Provide the [x, y] coordinate of the cell's center where the given text is located.  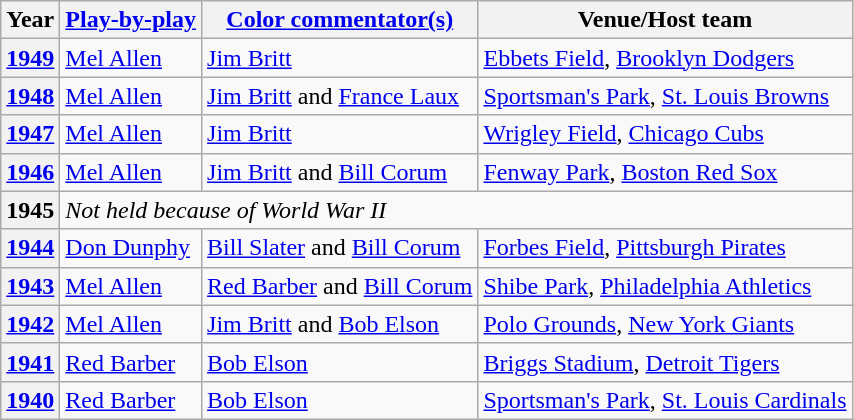
1942 [30, 324]
1945 [30, 210]
1949 [30, 58]
1940 [30, 400]
Bill Slater and Bill Corum [340, 248]
Jim Britt and France Laux [340, 96]
Wrigley Field, Chicago Cubs [665, 134]
Don Dunphy [131, 248]
Jim Britt and Bill Corum [340, 172]
1946 [30, 172]
Sportsman's Park, St. Louis Browns [665, 96]
Red Barber and Bill Corum [340, 286]
Briggs Stadium, Detroit Tigers [665, 362]
Polo Grounds, New York Giants [665, 324]
Not held because of World War II [456, 210]
Play-by-play [131, 20]
1947 [30, 134]
Fenway Park, Boston Red Sox [665, 172]
Jim Britt and Bob Elson [340, 324]
Ebbets Field, Brooklyn Dodgers [665, 58]
Shibe Park, Philadelphia Athletics [665, 286]
Venue/Host team [665, 20]
1943 [30, 286]
1944 [30, 248]
Forbes Field, Pittsburgh Pirates [665, 248]
1948 [30, 96]
Year [30, 20]
Color commentator(s) [340, 20]
1941 [30, 362]
Sportsman's Park, St. Louis Cardinals [665, 400]
